Return the (X, Y) coordinate for the center point of the cell that contains the specified text.  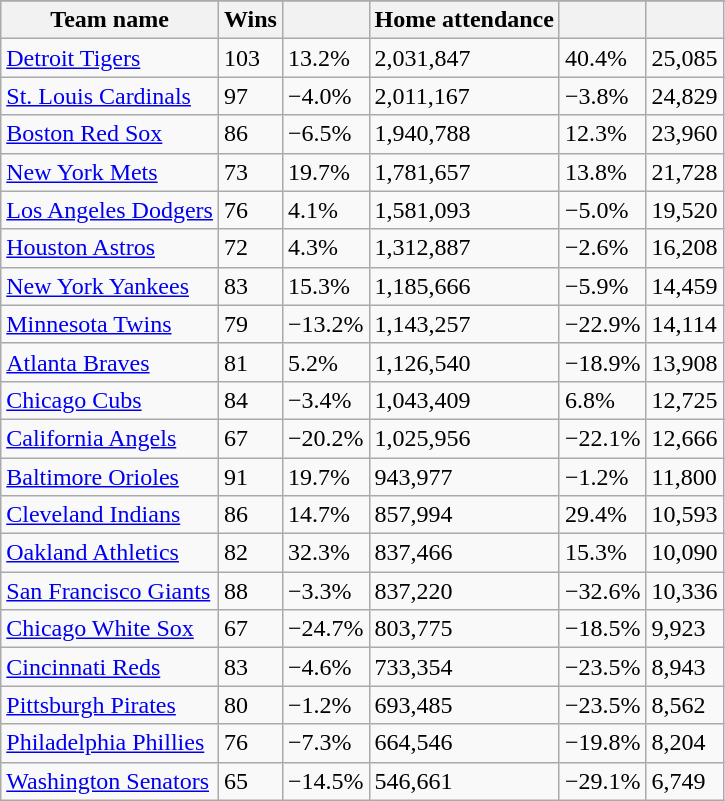
−2.6% (602, 248)
13.2% (326, 58)
1,126,540 (464, 362)
10,336 (684, 591)
−7.3% (326, 743)
−19.8% (602, 743)
12,725 (684, 400)
Baltimore Orioles (110, 477)
−29.1% (602, 781)
Wins (250, 20)
−3.4% (326, 400)
Atlanta Braves (110, 362)
664,546 (464, 743)
1,143,257 (464, 324)
−5.0% (602, 210)
6,749 (684, 781)
25,085 (684, 58)
1,043,409 (464, 400)
73 (250, 172)
−24.7% (326, 629)
−4.0% (326, 96)
8,204 (684, 743)
−20.2% (326, 438)
79 (250, 324)
−32.6% (602, 591)
12.3% (602, 134)
Cleveland Indians (110, 515)
−3.3% (326, 591)
23,960 (684, 134)
19,520 (684, 210)
6.8% (602, 400)
Team name (110, 20)
Cincinnati Reds (110, 667)
−3.8% (602, 96)
32.3% (326, 553)
Washington Senators (110, 781)
−22.1% (602, 438)
12,666 (684, 438)
84 (250, 400)
2,031,847 (464, 58)
10,090 (684, 553)
New York Mets (110, 172)
−4.6% (326, 667)
9,923 (684, 629)
943,977 (464, 477)
1,940,788 (464, 134)
−5.9% (602, 286)
837,220 (464, 591)
−18.9% (602, 362)
72 (250, 248)
Minnesota Twins (110, 324)
14,459 (684, 286)
81 (250, 362)
16,208 (684, 248)
8,943 (684, 667)
82 (250, 553)
40.4% (602, 58)
California Angels (110, 438)
Houston Astros (110, 248)
103 (250, 58)
−6.5% (326, 134)
13.8% (602, 172)
−22.9% (602, 324)
Chicago Cubs (110, 400)
Pittsburgh Pirates (110, 705)
Boston Red Sox (110, 134)
14,114 (684, 324)
5.2% (326, 362)
−18.5% (602, 629)
4.1% (326, 210)
80 (250, 705)
2,011,167 (464, 96)
1,781,657 (464, 172)
13,908 (684, 362)
21,728 (684, 172)
−14.5% (326, 781)
Home attendance (464, 20)
11,800 (684, 477)
Los Angeles Dodgers (110, 210)
837,466 (464, 553)
Oakland Athletics (110, 553)
San Francisco Giants (110, 591)
St. Louis Cardinals (110, 96)
1,312,887 (464, 248)
8,562 (684, 705)
733,354 (464, 667)
14.7% (326, 515)
Chicago White Sox (110, 629)
91 (250, 477)
New York Yankees (110, 286)
546,661 (464, 781)
24,829 (684, 96)
857,994 (464, 515)
Philadelphia Phillies (110, 743)
803,775 (464, 629)
1,025,956 (464, 438)
10,593 (684, 515)
97 (250, 96)
−13.2% (326, 324)
29.4% (602, 515)
1,185,666 (464, 286)
88 (250, 591)
1,581,093 (464, 210)
65 (250, 781)
693,485 (464, 705)
Detroit Tigers (110, 58)
4.3% (326, 248)
